Capture the cell that displays the provided text and extract its [x, y] central coordinate. 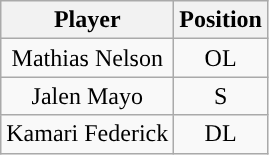
Player [88, 20]
OL [221, 58]
S [221, 96]
Jalen Mayo [88, 96]
Mathias Nelson [88, 58]
Kamari Federick [88, 134]
Position [221, 20]
DL [221, 134]
